Determine the [x, y] coordinate at the center of the cell enclosing the given text.  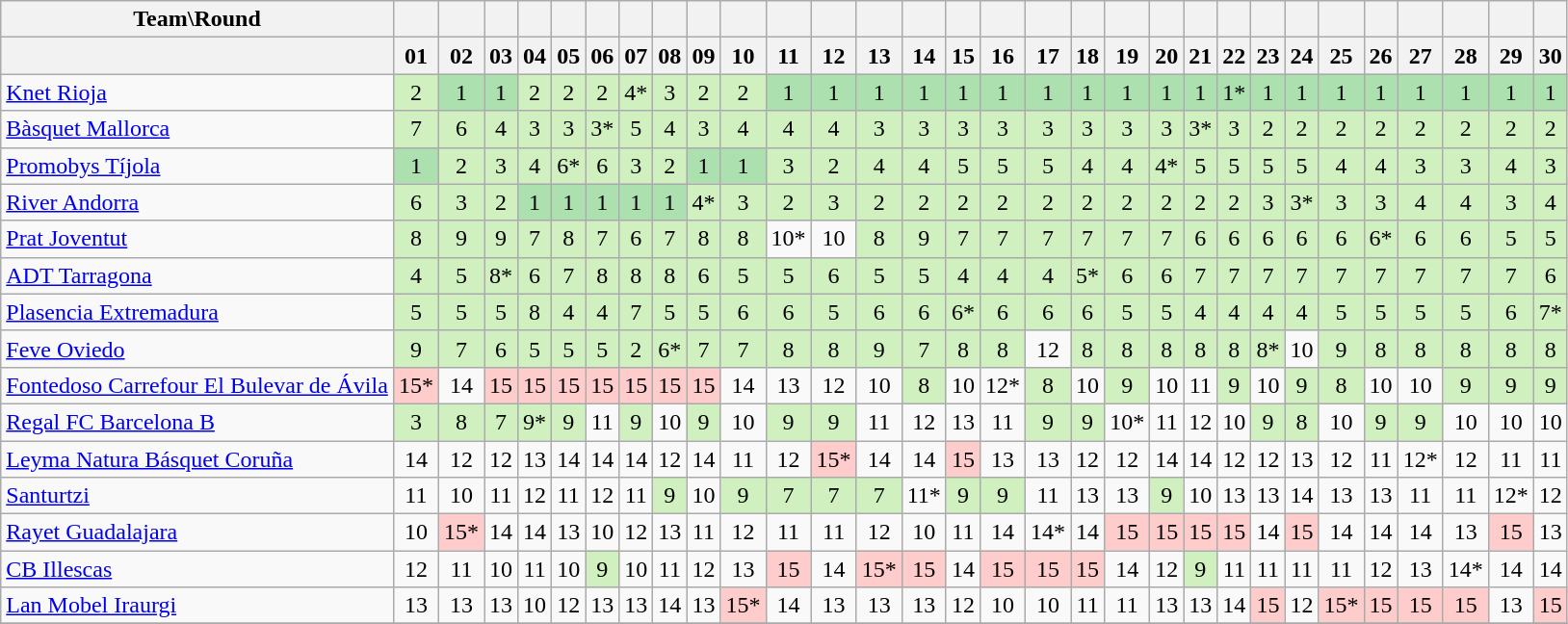
Plasencia Extremadura [197, 312]
07 [636, 56]
Knet Rioja [197, 92]
11* [924, 496]
CB Illescas [197, 569]
River Andorra [197, 202]
Rayet Guadalajara [197, 533]
23 [1267, 56]
Bàsquet Mallorca [197, 129]
28 [1466, 56]
9* [536, 422]
Team\Round [197, 19]
30 [1551, 56]
Prat Joventut [197, 239]
16 [1002, 56]
Promobys Tíjola [197, 166]
20 [1167, 56]
19 [1127, 56]
05 [568, 56]
09 [703, 56]
22 [1235, 56]
Regal FC Barcelona B [197, 422]
21 [1200, 56]
Lan Mobel Iraurgi [197, 606]
ADT Tarragona [197, 275]
04 [536, 56]
01 [416, 56]
08 [670, 56]
29 [1510, 56]
1* [1235, 92]
03 [501, 56]
24 [1302, 56]
27 [1420, 56]
17 [1048, 56]
02 [460, 56]
06 [603, 56]
18 [1088, 56]
5* [1088, 275]
25 [1341, 56]
26 [1381, 56]
7* [1551, 312]
Leyma Natura Básquet Coruña [197, 459]
Santurtzi [197, 496]
Fontedoso Carrefour El Bulevar de Ávila [197, 385]
Feve Oviedo [197, 349]
